Provide the (x, y) coordinate of the cell's center where the given text is located.  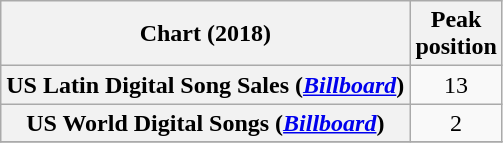
US World Digital Songs (Billboard) (206, 123)
US Latin Digital Song Sales (Billboard) (206, 85)
Chart (2018) (206, 34)
2 (456, 123)
13 (456, 85)
Peakposition (456, 34)
